Search for the cell housing the specified text and yield its (X, Y) center coordinate. 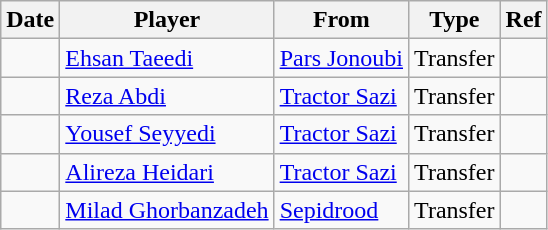
Ref (524, 20)
Reza Abdi (167, 96)
Yousef Seyyedi (167, 134)
Sepidrood (341, 210)
Date (30, 20)
Pars Jonoubi (341, 58)
Type (455, 20)
Alireza Heidari (167, 172)
Player (167, 20)
Ehsan Taeedi (167, 58)
Milad Ghorbanzadeh (167, 210)
From (341, 20)
